Return the (X, Y) coordinate for the center point of the cell that contains the specified text.  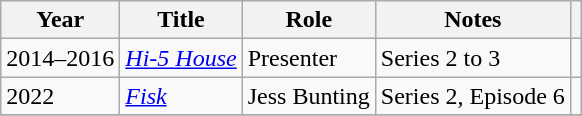
2022 (60, 96)
Hi-5 House (181, 58)
2014–2016 (60, 58)
Series 2 to 3 (472, 58)
Fisk (181, 96)
Year (60, 20)
Title (181, 20)
Notes (472, 20)
Series 2, Episode 6 (472, 96)
Role (308, 20)
Jess Bunting (308, 96)
Presenter (308, 58)
